Determine the (x, y) coordinate at the center of the cell enclosing the given text.  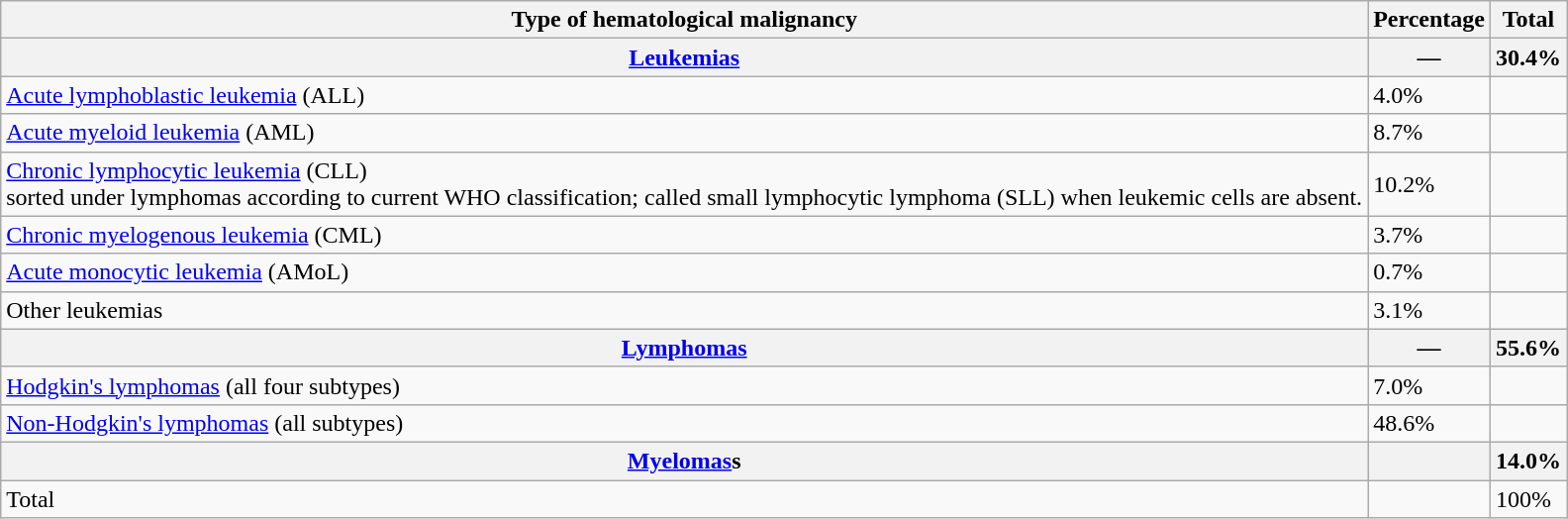
48.6% (1429, 423)
Acute lymphoblastic leukemia (ALL) (685, 95)
Acute myeloid leukemia (AML) (685, 133)
Hodgkin's lymphomas (all four subtypes) (685, 385)
Other leukemias (685, 310)
10.2% (1429, 184)
14.0% (1528, 461)
100% (1528, 498)
Myelomass (685, 461)
Type of hematological malignancy (685, 20)
3.1% (1429, 310)
Chronic myelogenous leukemia (CML) (685, 235)
8.7% (1429, 133)
7.0% (1429, 385)
55.6% (1528, 348)
4.0% (1429, 95)
Leukemias (685, 57)
Acute monocytic leukemia (AMoL) (685, 272)
30.4% (1528, 57)
Non-Hodgkin's lymphomas (all subtypes) (685, 423)
Lymphomas (685, 348)
3.7% (1429, 235)
Percentage (1429, 20)
0.7% (1429, 272)
